Provide the [X, Y] coordinate of the cell's center where the given text is located.  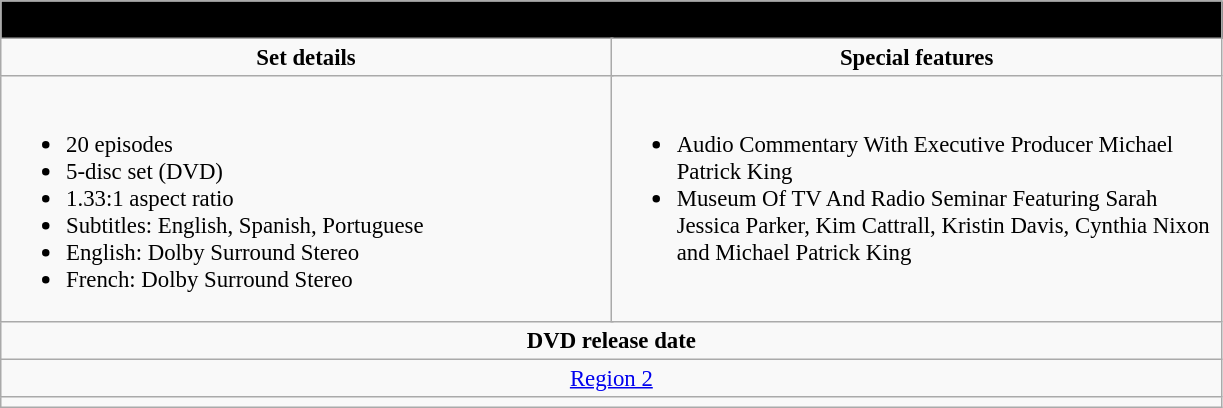
Region 2 [612, 378]
20 episodes5-disc set (DVD)1.33:1 aspect ratioSubtitles: English, Spanish, PortugueseEnglish: Dolby Surround StereoFrench: Dolby Surround Stereo [306, 198]
Special features [916, 58]
Set details [306, 58]
Sex and the City: The Complete Season 6 [612, 20]
DVD release date [612, 340]
